Pinpoint the cell where the given text exists, returning its [x, y] midpoint coordinate. 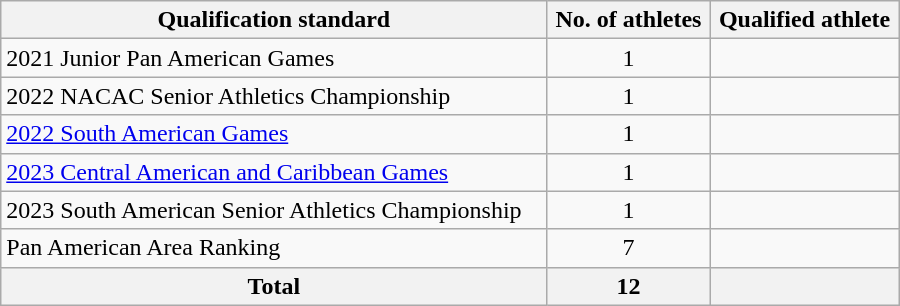
7 [628, 248]
2022 NACAC Senior Athletics Championship [274, 96]
Pan American Area Ranking [274, 248]
Qualified athlete [804, 20]
2021 Junior Pan American Games [274, 58]
2023 Central American and Caribbean Games [274, 172]
Total [274, 286]
No. of athletes [628, 20]
2023 South American Senior Athletics Championship [274, 210]
2022 South American Games [274, 134]
Qualification standard [274, 20]
12 [628, 286]
